For the text-containing cell, return its midpoint in [x, y] coordinate format. 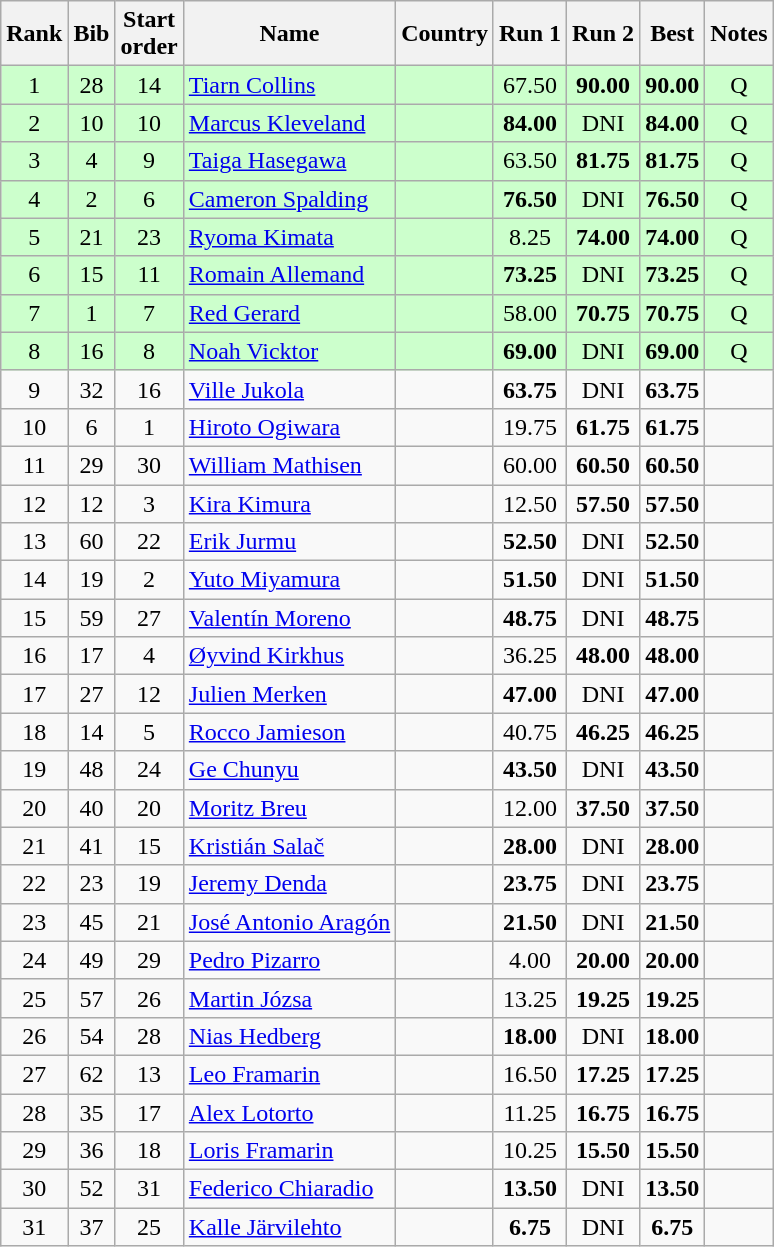
Kalle Järvilehto [289, 1227]
12.00 [530, 808]
13.25 [530, 998]
Marcus Kleveland [289, 123]
William Mathisen [289, 465]
Run 1 [530, 34]
Loris Framarin [289, 1151]
Pedro Pizarro [289, 960]
36 [92, 1151]
32 [92, 389]
Yuto Miyamura [289, 580]
Erik Jurmu [289, 542]
Kristián Salač [289, 846]
10.25 [530, 1151]
Ge Chunyu [289, 770]
52 [92, 1189]
Notes [739, 34]
45 [92, 922]
Nias Hedberg [289, 1036]
48 [92, 770]
8.25 [530, 237]
58.00 [530, 313]
Startorder [149, 34]
19.75 [530, 427]
Taiga Hasegawa [289, 161]
36.25 [530, 656]
Rocco Jamieson [289, 732]
63.50 [530, 161]
Jeremy Denda [289, 884]
67.50 [530, 85]
Noah Vicktor [289, 351]
Ryoma Kimata [289, 237]
40 [92, 808]
Ville Jukola [289, 389]
Øyvind Kirkhus [289, 656]
11.25 [530, 1113]
12.50 [530, 503]
Alex Lotorto [289, 1113]
59 [92, 618]
Name [289, 34]
Romain Allemand [289, 275]
62 [92, 1074]
Julien Merken [289, 694]
Moritz Breu [289, 808]
Bib [92, 34]
16.50 [530, 1074]
Cameron Spalding [289, 199]
35 [92, 1113]
57 [92, 998]
4.00 [530, 960]
José Antonio Aragón [289, 922]
54 [92, 1036]
37 [92, 1227]
60.00 [530, 465]
Leo Framarin [289, 1074]
Valentín Moreno [289, 618]
Rank [34, 34]
Red Gerard [289, 313]
49 [92, 960]
Kira Kimura [289, 503]
Best [672, 34]
41 [92, 846]
Country [445, 34]
Federico Chiaradio [289, 1189]
40.75 [530, 732]
60 [92, 542]
Run 2 [604, 34]
Tiarn Collins [289, 85]
Hiroto Ogiwara [289, 427]
Martin Józsa [289, 998]
